Detect which cell encompasses the target text, then output its (x, y) center coordinate. 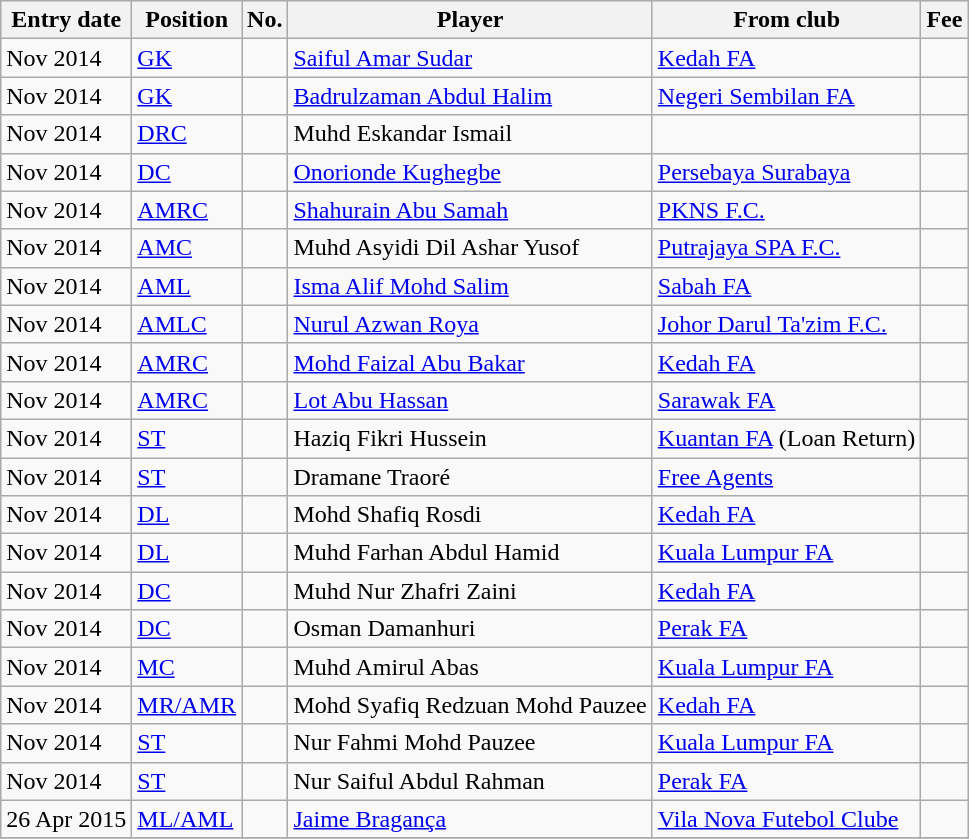
Muhd Eskandar Ismail (470, 134)
AMLC (187, 324)
26 Apr 2015 (66, 819)
Position (187, 20)
PKNS F.C. (786, 210)
Osman Damanhuri (470, 629)
Persebaya Surabaya (786, 172)
Lot Abu Hassan (470, 400)
Putrajaya SPA F.C. (786, 248)
Nurul Azwan Roya (470, 324)
Onorionde Kughegbe (470, 172)
Player (470, 20)
MR/AMR (187, 705)
Sarawak FA (786, 400)
Vila Nova Futebol Clube (786, 819)
Haziq Fikri Hussein (470, 438)
Jaime Bragança (470, 819)
Muhd Amirul Abas (470, 667)
Mohd Shafiq Rosdi (470, 515)
Mohd Syafiq Redzuan Mohd Pauzee (470, 705)
No. (265, 20)
Kuantan FA (Loan Return) (786, 438)
AML (187, 286)
From club (786, 20)
Muhd Asyidi Dil Ashar Yusof (470, 248)
Isma Alif Mohd Salim (470, 286)
Johor Darul Ta'zim F.C. (786, 324)
Sabah FA (786, 286)
Muhd Nur Zhafri Zaini (470, 591)
DRC (187, 134)
Entry date (66, 20)
Free Agents (786, 477)
Shahurain Abu Samah (470, 210)
Muhd Farhan Abdul Hamid (470, 553)
Badrulzaman Abdul Halim (470, 96)
Dramane Traoré (470, 477)
Fee (944, 20)
AMC (187, 248)
MC (187, 667)
ML/AML (187, 819)
Negeri Sembilan FA (786, 96)
Saiful Amar Sudar (470, 58)
Nur Saiful Abdul Rahman (470, 781)
Nur Fahmi Mohd Pauzee (470, 743)
Mohd Faizal Abu Bakar (470, 362)
